Return (x, y) of the center of cell containing provided text 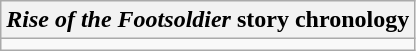
Rise of the Footsoldier story chronology (208, 20)
